Capture the cell that displays the provided text and extract its (X, Y) central coordinate. 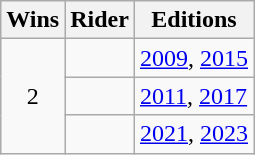
Rider (100, 20)
2011, 2017 (194, 96)
2009, 2015 (194, 58)
Wins (33, 20)
Editions (194, 20)
2 (33, 96)
2021, 2023 (194, 134)
